For the text-containing cell, return its midpoint in [x, y] coordinate format. 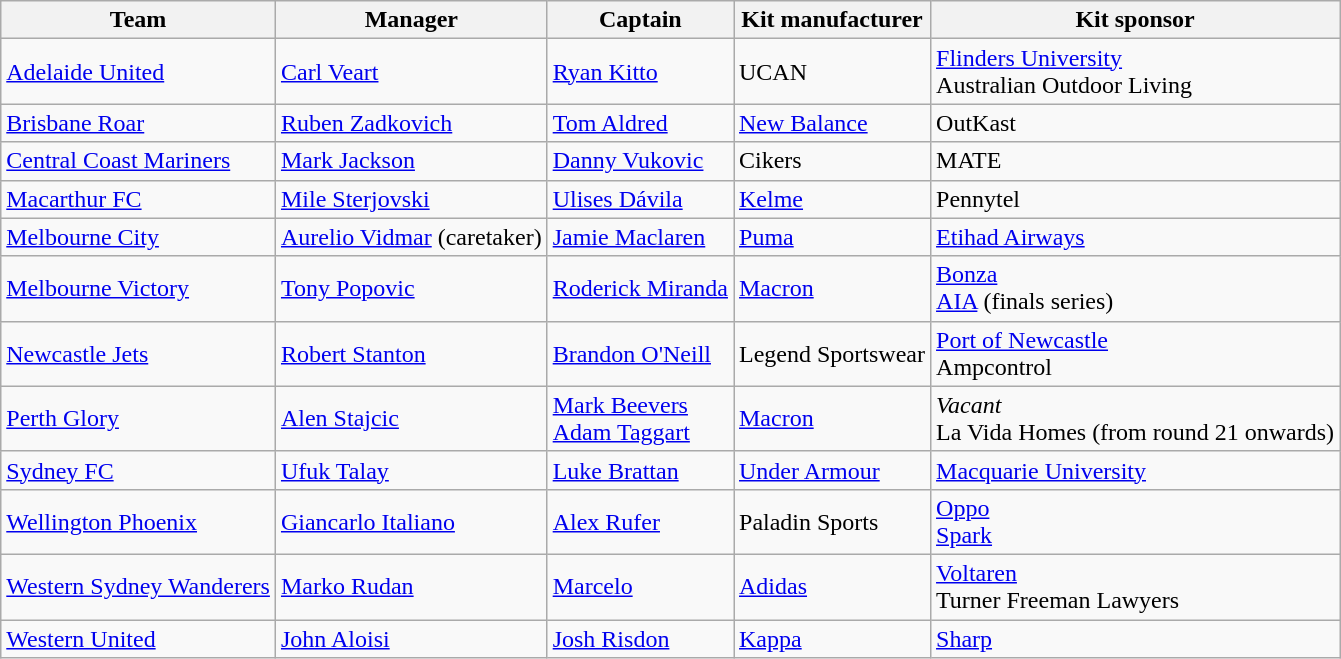
John Aloisi [411, 639]
Kelme [832, 199]
Oppo Spark [1136, 522]
Melbourne Victory [138, 288]
Luke Brattan [640, 470]
Roderick Miranda [640, 288]
Mile Sterjovski [411, 199]
Mark Beevers Adam Taggart [640, 418]
Flinders UniversityAustralian Outdoor Living [1136, 72]
Adidas [832, 586]
Kit manufacturer [832, 20]
Macarthur FC [138, 199]
Giancarlo Italiano [411, 522]
UCAN [832, 72]
MATE [1136, 161]
Manager [411, 20]
Adelaide United [138, 72]
BonzaAIA (finals series) [1136, 288]
Carl Veart [411, 72]
Brisbane Roar [138, 123]
Ufuk Talay [411, 470]
Kit sponsor [1136, 20]
Melbourne City [138, 237]
Pennytel [1136, 199]
VoltarenTurner Freeman Lawyers [1136, 586]
Marcelo [640, 586]
Port of NewcastleAmpcontrol [1136, 354]
Under Armour [832, 470]
Etihad Airways [1136, 237]
OutKast [1136, 123]
Kappa [832, 639]
Western Sydney Wanderers [138, 586]
Jamie Maclaren [640, 237]
Robert Stanton [411, 354]
Alen Stajcic [411, 418]
Wellington Phoenix [138, 522]
Aurelio Vidmar (caretaker) [411, 237]
Cikers [832, 161]
Alex Rufer [640, 522]
Captain [640, 20]
Central Coast Mariners [138, 161]
Sydney FC [138, 470]
Western United [138, 639]
Perth Glory [138, 418]
Legend Sportswear [832, 354]
Macquarie University [1136, 470]
Tony Popovic [411, 288]
Ulises Dávila [640, 199]
Mark Jackson [411, 161]
Ryan Kitto [640, 72]
Marko Rudan [411, 586]
Paladin Sports [832, 522]
Josh Risdon [640, 639]
Puma [832, 237]
Tom Aldred [640, 123]
Team [138, 20]
Danny Vukovic [640, 161]
Brandon O'Neill [640, 354]
New Balance [832, 123]
Sharp [1136, 639]
VacantLa Vida Homes (from round 21 onwards) [1136, 418]
Ruben Zadkovich [411, 123]
Newcastle Jets [138, 354]
